Identify which cell holds the provided text, then report its (x, y) central coordinate. 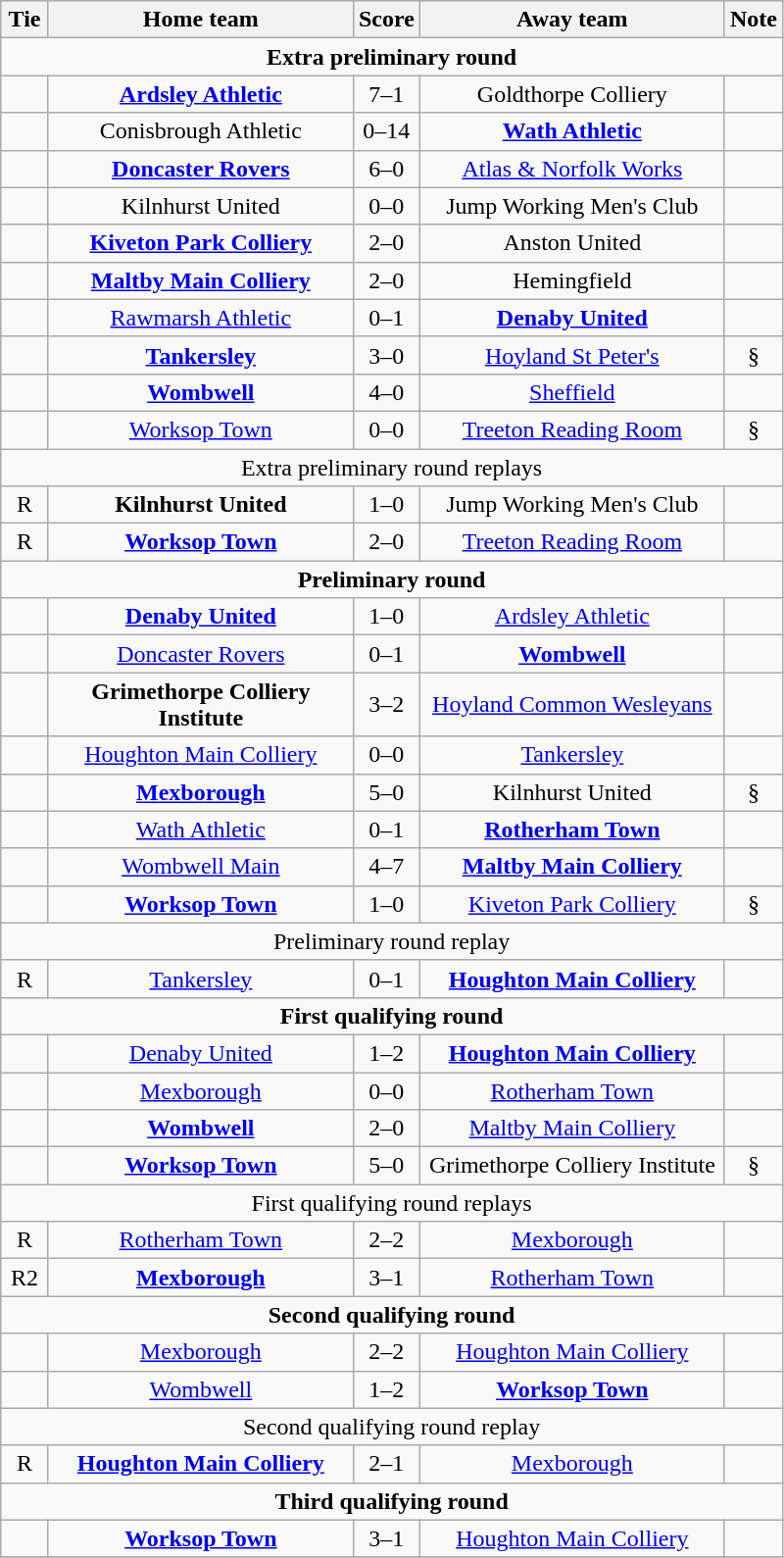
Wombwell Main (200, 867)
Preliminary round (392, 579)
First qualifying round (392, 1016)
Sheffield (572, 392)
4–7 (386, 867)
3–2 (386, 704)
Away team (572, 20)
Score (386, 20)
Extra preliminary round (392, 57)
R2 (25, 1278)
Home team (200, 20)
Goldthorpe Colliery (572, 94)
6–0 (386, 169)
2–1 (386, 1464)
4–0 (386, 392)
First qualifying round replays (392, 1203)
0–14 (386, 131)
Conisbrough Athletic (200, 131)
Hoyland St Peter's (572, 355)
Atlas & Norfolk Works (572, 169)
Hoyland Common Wesleyans (572, 704)
Second qualifying round replay (392, 1427)
3–0 (386, 355)
Rawmarsh Athletic (200, 318)
Preliminary round replay (392, 941)
Tie (25, 20)
Extra preliminary round replays (392, 468)
Third qualifying round (392, 1501)
Second qualifying round (392, 1315)
Note (753, 20)
Anston United (572, 243)
7–1 (386, 94)
Hemingfield (572, 280)
